Search for the cell housing the specified text and yield its (X, Y) center coordinate. 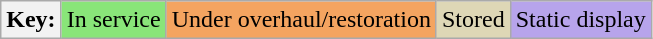
Stored (473, 20)
Key: (31, 20)
Under overhaul/restoration (301, 20)
Static display (580, 20)
In service (114, 20)
